Pinpoint the cell where the given text exists, returning its (X, Y) midpoint coordinate. 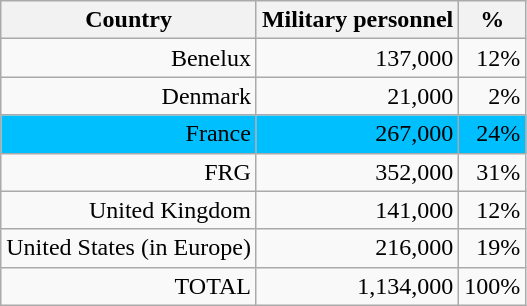
267,000 (357, 134)
2% (492, 96)
United States (in Europe) (129, 248)
FRG (129, 172)
137,000 (357, 58)
21,000 (357, 96)
TOTAL (129, 286)
France (129, 134)
31% (492, 172)
19% (492, 248)
100% (492, 286)
141,000 (357, 210)
24% (492, 134)
216,000 (357, 248)
United Kingdom (129, 210)
Military personnel (357, 20)
% (492, 20)
1,134,000 (357, 286)
Country (129, 20)
352,000 (357, 172)
Denmark (129, 96)
Benelux (129, 58)
